From the cell containing the given text, extract its center point as (x, y) coordinate. 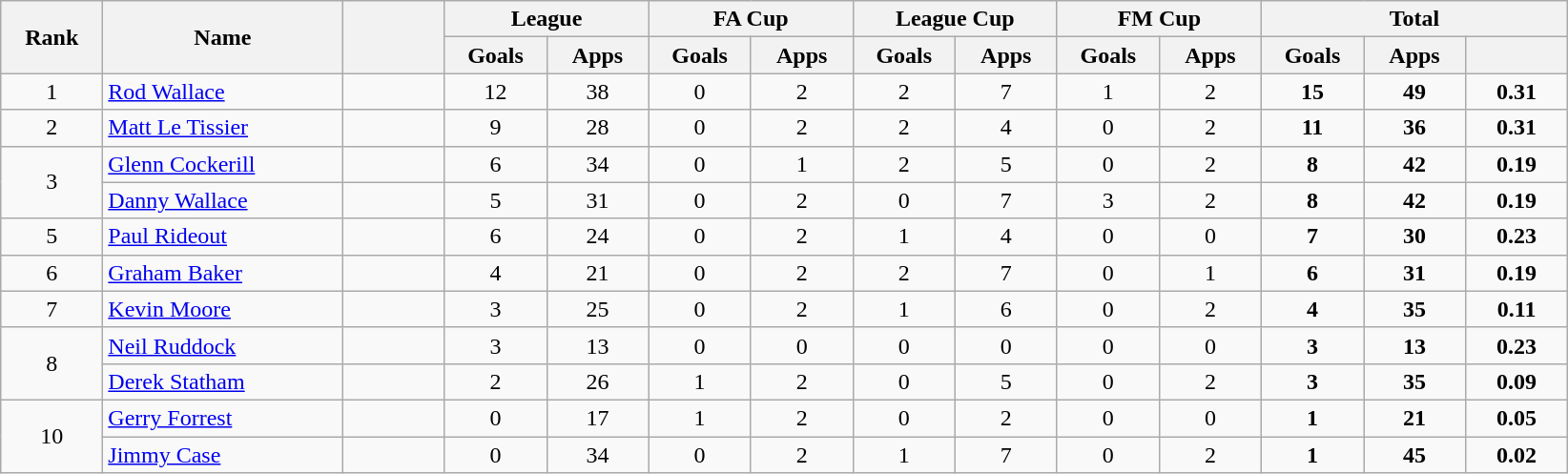
0.02 (1516, 455)
49 (1415, 92)
0.11 (1516, 309)
38 (597, 92)
9 (496, 128)
Kevin Moore (223, 309)
Derek Statham (223, 381)
15 (1312, 92)
League (547, 19)
League Cup (955, 19)
45 (1415, 455)
Rod Wallace (223, 92)
Total (1413, 19)
24 (597, 237)
Graham Baker (223, 273)
30 (1415, 237)
Gerry Forrest (223, 418)
Neil Ruddock (223, 345)
Jimmy Case (223, 455)
FA Cup (751, 19)
10 (52, 436)
0.09 (1516, 381)
0.05 (1516, 418)
Name (223, 37)
25 (597, 309)
12 (496, 92)
Matt Le Tissier (223, 128)
17 (597, 418)
28 (597, 128)
FM Cup (1159, 19)
36 (1415, 128)
Danny Wallace (223, 200)
26 (597, 381)
Rank (52, 37)
Glenn Cockerill (223, 164)
Paul Rideout (223, 237)
11 (1312, 128)
